Pinpoint the cell where the given text exists, returning its (x, y) midpoint coordinate. 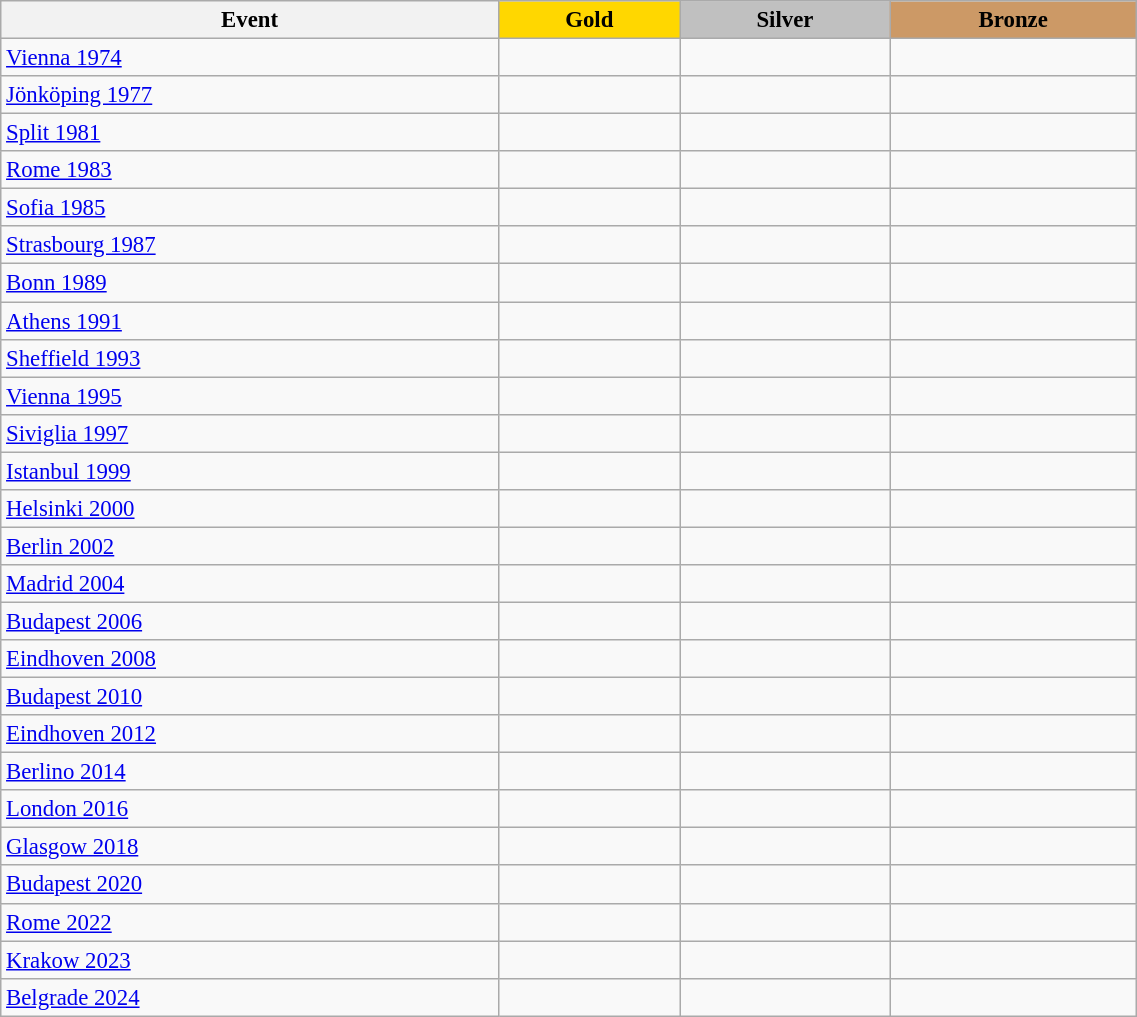
Eindhoven 2008 (250, 659)
Siviglia 1997 (250, 433)
Vienna 1995 (250, 396)
Budapest 2006 (250, 621)
Berlin 2002 (250, 546)
Split 1981 (250, 133)
Rome 2022 (250, 922)
Helsinki 2000 (250, 509)
Madrid 2004 (250, 584)
Belgrade 2024 (250, 997)
Sofia 1985 (250, 208)
Budapest 2020 (250, 885)
Glasgow 2018 (250, 847)
Gold (589, 20)
Event (250, 20)
Sheffield 1993 (250, 358)
Vienna 1974 (250, 58)
Eindhoven 2012 (250, 734)
Berlino 2014 (250, 772)
Strasbourg 1987 (250, 245)
Bronze (1014, 20)
Bonn 1989 (250, 283)
Budapest 2010 (250, 697)
Istanbul 1999 (250, 471)
Athens 1991 (250, 321)
Jönköping 1977 (250, 95)
Krakow 2023 (250, 960)
Rome 1983 (250, 170)
London 2016 (250, 809)
Silver (784, 20)
